Determine the (X, Y) coordinate at the center of the cell enclosing the given text.  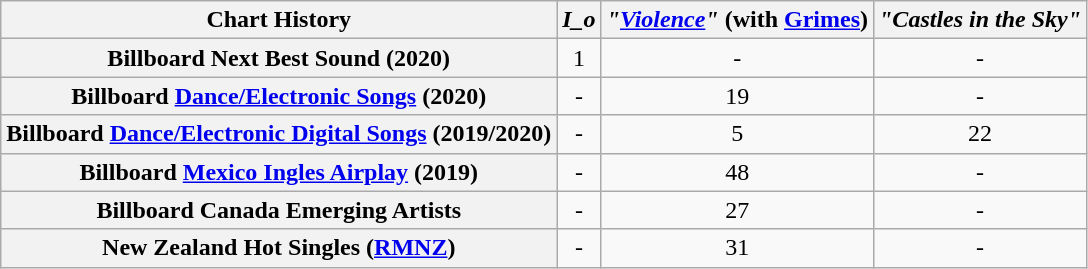
I_o (579, 20)
27 (737, 210)
19 (737, 96)
5 (737, 134)
Chart History (279, 20)
Billboard Next Best Sound (2020) (279, 58)
Billboard Dance/Electronic Digital Songs (2019/2020) (279, 134)
"Castles in the Sky" (980, 20)
48 (737, 172)
"Violence" (with Grimes) (737, 20)
22 (980, 134)
1 (579, 58)
Billboard Canada Emerging Artists (279, 210)
31 (737, 248)
Billboard Mexico Ingles Airplay (2019) (279, 172)
Billboard Dance/Electronic Songs (2020) (279, 96)
New Zealand Hot Singles (RMNZ) (279, 248)
